Determine the (X, Y) coordinate at the center of the cell enclosing the given text.  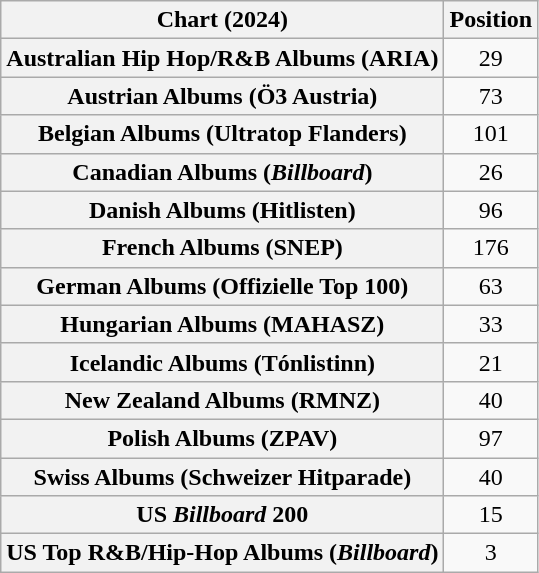
97 (491, 438)
21 (491, 362)
Australian Hip Hop/R&B Albums (ARIA) (222, 58)
Belgian Albums (Ultratop Flanders) (222, 134)
New Zealand Albums (RMNZ) (222, 400)
26 (491, 172)
176 (491, 248)
US Top R&B/Hip-Hop Albums (Billboard) (222, 553)
96 (491, 210)
Canadian Albums (Billboard) (222, 172)
US Billboard 200 (222, 515)
Danish Albums (Hitlisten) (222, 210)
Polish Albums (ZPAV) (222, 438)
Austrian Albums (Ö3 Austria) (222, 96)
Chart (2024) (222, 20)
33 (491, 324)
3 (491, 553)
Swiss Albums (Schweizer Hitparade) (222, 477)
German Albums (Offizielle Top 100) (222, 286)
Hungarian Albums (MAHASZ) (222, 324)
101 (491, 134)
15 (491, 515)
Icelandic Albums (Tónlistinn) (222, 362)
73 (491, 96)
French Albums (SNEP) (222, 248)
Position (491, 20)
63 (491, 286)
29 (491, 58)
